Search for the cell housing the specified text and yield its (x, y) center coordinate. 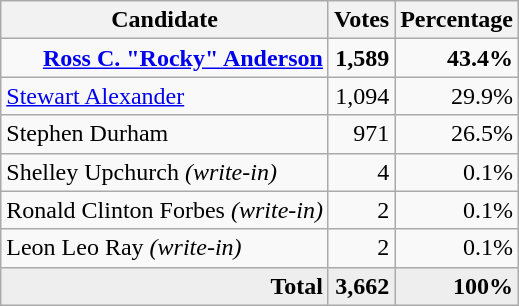
Ross C. "Rocky" Anderson (165, 58)
29.9% (457, 96)
26.5% (457, 134)
Candidate (165, 20)
Shelley Upchurch (write-in) (165, 172)
100% (457, 286)
Votes (361, 20)
Leon Leo Ray (write-in) (165, 248)
1,589 (361, 58)
Stephen Durham (165, 134)
1,094 (361, 96)
971 (361, 134)
43.4% (457, 58)
3,662 (361, 286)
Stewart Alexander (165, 96)
4 (361, 172)
Percentage (457, 20)
Ronald Clinton Forbes (write-in) (165, 210)
Total (165, 286)
